Scan for the cell matching the given text and deliver its (X, Y) coordinate at center. 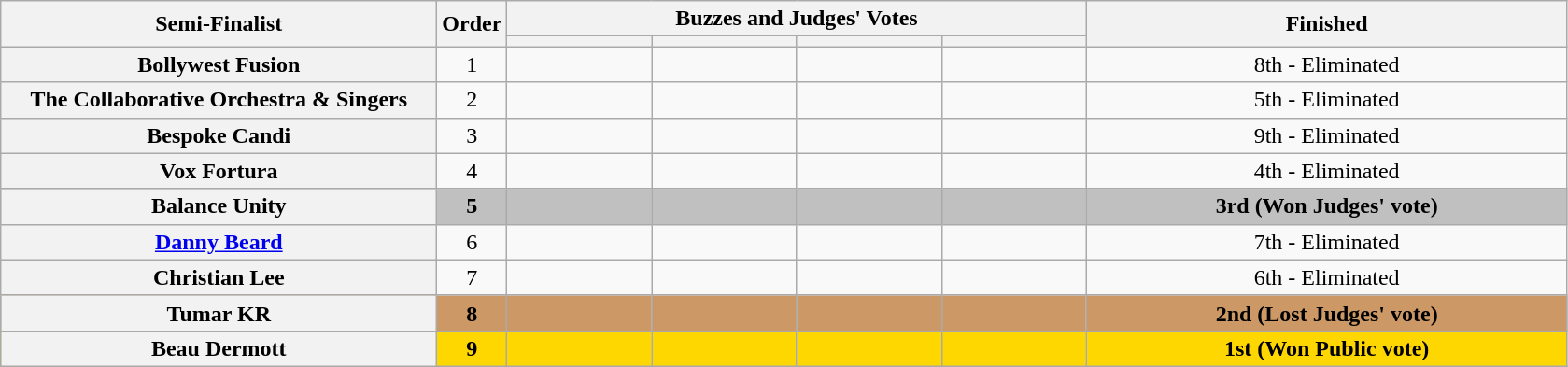
The Collaborative Orchestra & Singers (219, 100)
7th - Eliminated (1326, 242)
Beau Dermott (219, 348)
Bollywest Fusion (219, 64)
Semi-Finalist (219, 24)
Bespoke Candi (219, 135)
4th - Eliminated (1326, 171)
Danny Beard (219, 242)
9 (473, 348)
9th - Eliminated (1326, 135)
Vox Fortura (219, 171)
Order (473, 24)
5th - Eliminated (1326, 100)
1 (473, 64)
5 (473, 206)
6 (473, 242)
Finished (1326, 24)
7 (473, 277)
Balance Unity (219, 206)
1st (Won Public vote) (1326, 348)
Buzzes and Judges' Votes (797, 19)
Tumar KR (219, 313)
3rd (Won Judges' vote) (1326, 206)
8th - Eliminated (1326, 64)
Christian Lee (219, 277)
2nd (Lost Judges' vote) (1326, 313)
3 (473, 135)
6th - Eliminated (1326, 277)
8 (473, 313)
4 (473, 171)
2 (473, 100)
